Pinpoint the cell where the given text exists, returning its (x, y) midpoint coordinate. 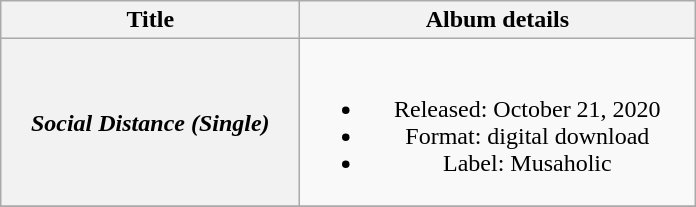
Album details (498, 20)
Social Distance (Single) (150, 122)
Title (150, 20)
Released: October 21, 2020Format: digital downloadLabel: Musaholic (498, 122)
